Pinpoint the cell where the given text exists, returning its [X, Y] midpoint coordinate. 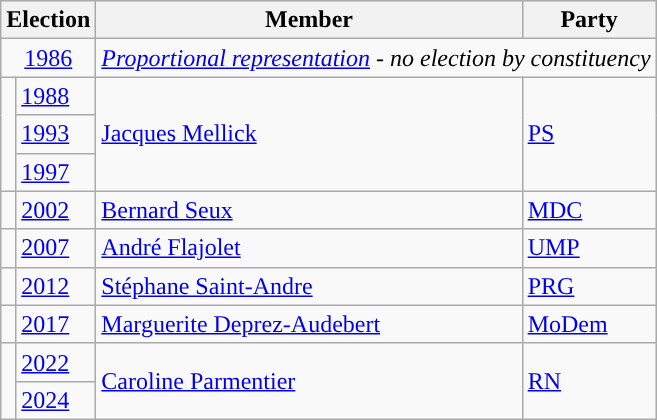
UMP [589, 248]
1986 [48, 58]
Caroline Parmentier [309, 381]
Election [48, 20]
Stéphane Saint-Andre [309, 286]
2007 [56, 248]
Marguerite Deprez-Audebert [309, 324]
1988 [56, 96]
2002 [56, 210]
2022 [56, 362]
Party [589, 20]
MoDem [589, 324]
PS [589, 134]
Member [309, 20]
Bernard Seux [309, 210]
Proportional representation - no election by constituency [376, 58]
2024 [56, 400]
RN [589, 381]
André Flajolet [309, 248]
2017 [56, 324]
Jacques Mellick [309, 134]
MDC [589, 210]
PRG [589, 286]
1997 [56, 172]
2012 [56, 286]
1993 [56, 134]
